Search for the cell housing the specified text and yield its (X, Y) center coordinate. 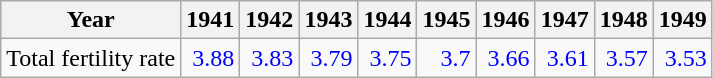
1942 (270, 20)
1946 (506, 20)
3.7 (446, 58)
3.66 (506, 58)
1948 (624, 20)
3.75 (388, 58)
3.88 (210, 58)
3.57 (624, 58)
3.83 (270, 58)
1943 (328, 20)
3.53 (682, 58)
1945 (446, 20)
1944 (388, 20)
1947 (564, 20)
3.79 (328, 58)
3.61 (564, 58)
1949 (682, 20)
1941 (210, 20)
Year (91, 20)
Total fertility rate (91, 58)
